Detect which cell encompasses the target text, then output its [x, y] center coordinate. 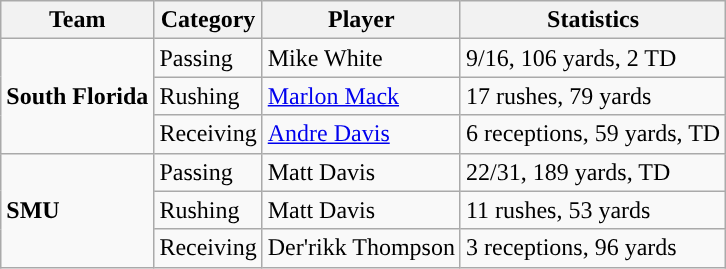
17 rushes, 79 yards [592, 96]
6 receptions, 59 yards, TD [592, 134]
9/16, 106 yards, 2 TD [592, 58]
SMU [78, 210]
Andre Davis [361, 134]
11 rushes, 53 yards [592, 210]
3 receptions, 96 yards [592, 248]
22/31, 189 yards, TD [592, 172]
South Florida [78, 96]
Team [78, 20]
Player [361, 20]
Statistics [592, 20]
Der'rikk Thompson [361, 248]
Marlon Mack [361, 96]
Category [208, 20]
Mike White [361, 58]
